Detect which cell encompasses the target text, then output its [X, Y] center coordinate. 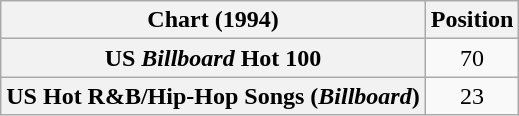
23 [472, 96]
Chart (1994) [213, 20]
70 [472, 58]
US Billboard Hot 100 [213, 58]
US Hot R&B/Hip-Hop Songs (Billboard) [213, 96]
Position [472, 20]
